Capture the cell that displays the provided text and extract its [x, y] central coordinate. 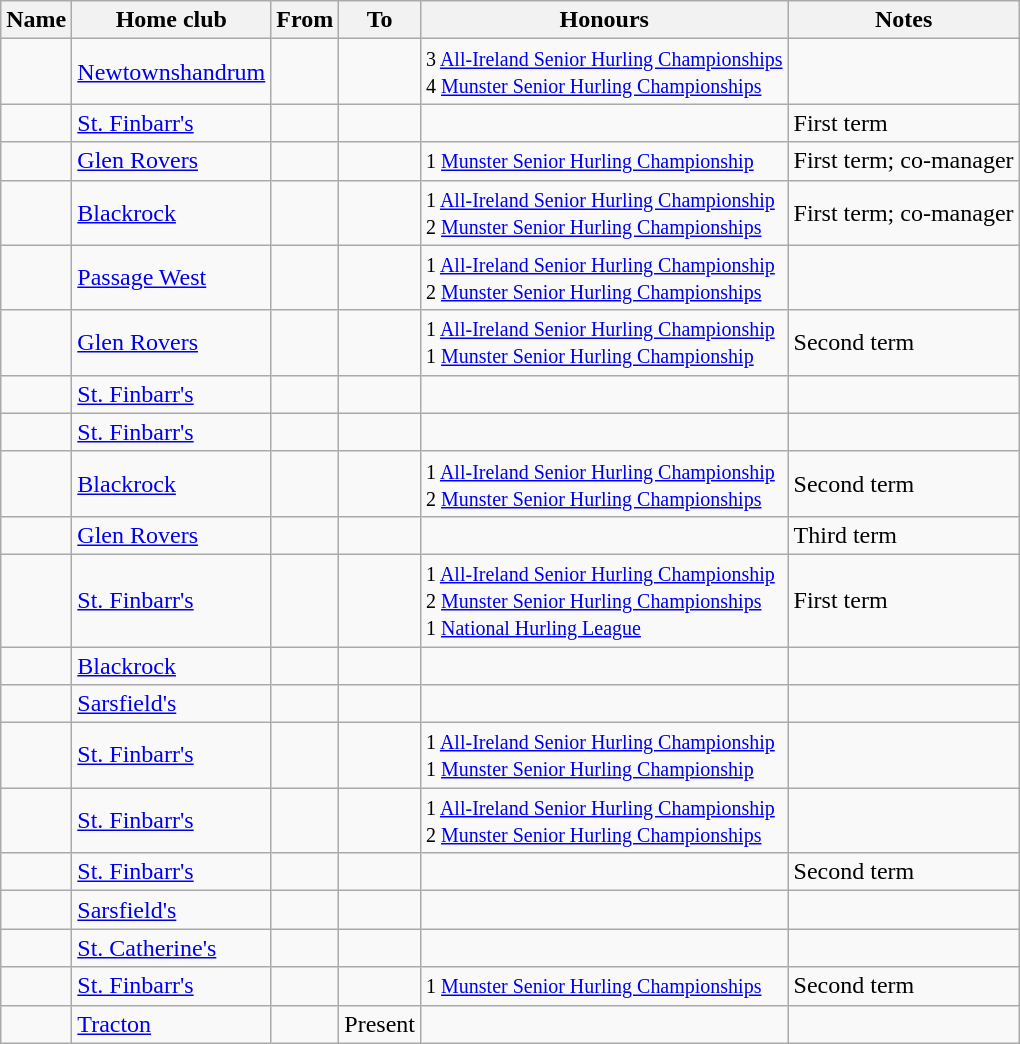
1 Munster Senior Hurling Championships [604, 986]
1 All-Ireland Senior Hurling Championship2 Munster Senior Hurling Championships1 National Hurling League [604, 600]
Passage West [172, 278]
Third term [904, 535]
Home club [172, 20]
To [380, 20]
From [305, 20]
3 All-Ireland Senior Hurling Championships4 Munster Senior Hurling Championships [604, 72]
Tracton [172, 1024]
Present [380, 1024]
St. Catherine's [172, 948]
1 Munster Senior Hurling Championship [604, 161]
Name [36, 20]
Notes [904, 20]
Newtownshandrum [172, 72]
Honours [604, 20]
